Provide the (x, y) coordinate of the cell's center where the given text is located.  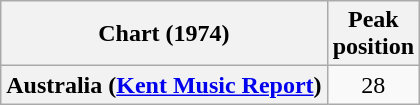
28 (373, 85)
Chart (1974) (164, 34)
Australia (Kent Music Report) (164, 85)
Peakposition (373, 34)
